Pinpoint the cell where the given text exists, returning its [X, Y] midpoint coordinate. 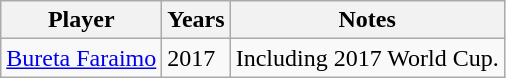
Player [82, 20]
Years [196, 20]
Notes [367, 20]
Bureta Faraimo [82, 58]
2017 [196, 58]
Including 2017 World Cup. [367, 58]
